For the text-containing cell, return its midpoint in (X, Y) coordinate format. 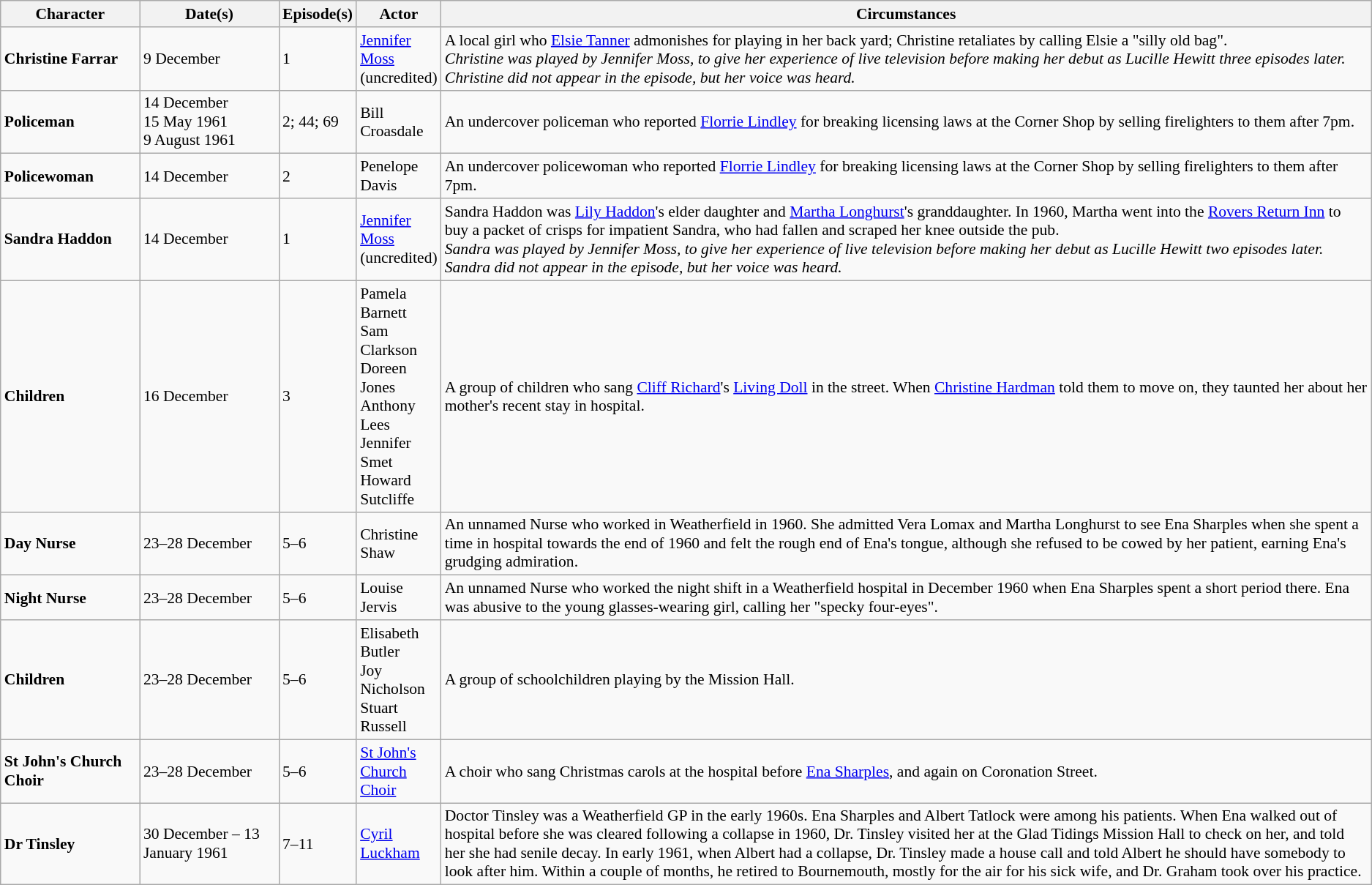
9 December (209, 59)
Actor (399, 14)
2 (318, 176)
7–11 (318, 844)
Sandra Haddon (70, 239)
Louise Jervis (399, 597)
Pamela BarnettSam ClarksonDoreen JonesAnthony LeesJennifer SmetHoward Sutcliffe (399, 396)
Christine Farrar (70, 59)
Day Nurse (70, 543)
2; 44; 69 (318, 122)
A group of schoolchildren playing by the Mission Hall. (906, 679)
Elisabeth ButlerJoy NicholsonStuart Russell (399, 679)
Night Nurse (70, 597)
A choir who sang Christmas carols at the hospital before Ena Sharples, and again on Coronation Street. (906, 772)
Circumstances (906, 14)
Character (70, 14)
An undercover policewoman who reported Florrie Lindley for breaking licensing laws at the Corner Shop by selling firelighters to them after 7pm. (906, 176)
30 December – 13 January 1961 (209, 844)
Bill Croasdale (399, 122)
3 (318, 396)
Christine Shaw (399, 543)
16 December (209, 396)
Policewoman (70, 176)
Episode(s) (318, 14)
14 December15 May 19619 August 1961 (209, 122)
Dr Tinsley (70, 844)
Cyril Luckham (399, 844)
Policeman (70, 122)
Date(s) (209, 14)
Penelope Davis (399, 176)
An undercover policeman who reported Florrie Lindley for breaking licensing laws at the Corner Shop by selling firelighters to them after 7pm. (906, 122)
